Pinpoint the cell where the given text exists, returning its (X, Y) midpoint coordinate. 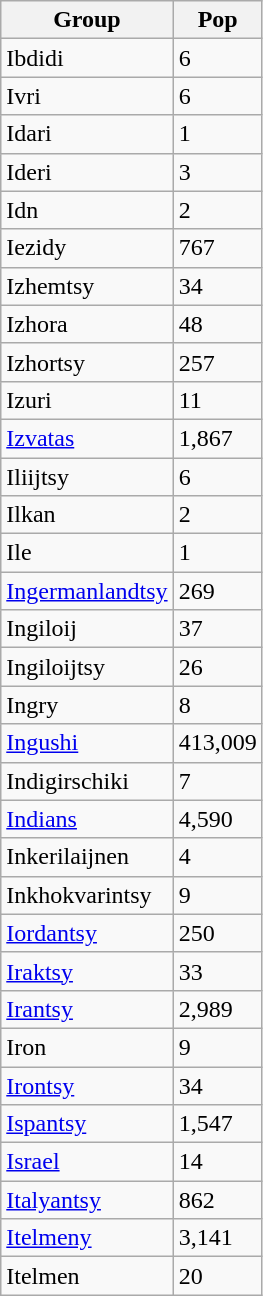
3 (218, 172)
Itelmeny (87, 1238)
Irantsy (87, 1009)
Izhemtsy (87, 286)
250 (218, 933)
11 (218, 400)
26 (218, 667)
Iliijtsy (87, 477)
257 (218, 362)
767 (218, 248)
Iron (87, 1047)
Izhora (87, 324)
Izuri (87, 400)
Ingermanlandtsy (87, 591)
3,141 (218, 1238)
Inkhokvarintsy (87, 895)
2,989 (218, 1009)
Ingiloij (87, 629)
Idari (87, 134)
Indigirschiki (87, 781)
Ideri (87, 172)
48 (218, 324)
Group (87, 20)
Ivri (87, 96)
Idn (87, 210)
4,590 (218, 819)
Ispantsy (87, 1124)
Iraktsy (87, 971)
4 (218, 857)
Iezidy (87, 248)
33 (218, 971)
Ibdidi (87, 58)
Israel (87, 1162)
1,547 (218, 1124)
Itelmen (87, 1276)
37 (218, 629)
14 (218, 1162)
Ile (87, 553)
Ingushi (87, 743)
Irontsy (87, 1085)
20 (218, 1276)
Inkerilaijnen (87, 857)
Ingry (87, 705)
Izhortsy (87, 362)
862 (218, 1200)
Iordantsy (87, 933)
7 (218, 781)
8 (218, 705)
Ingiloijtsy (87, 667)
Indians (87, 819)
1,867 (218, 438)
269 (218, 591)
Izvatas (87, 438)
Ilkan (87, 515)
413,009 (218, 743)
Italyantsy (87, 1200)
Pop (218, 20)
